From the cell containing the given text, extract its center point as [x, y] coordinate. 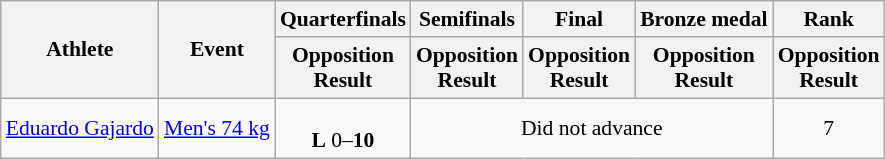
Did not advance [592, 128]
Semifinals [467, 19]
L 0–10 [343, 128]
Quarterfinals [343, 19]
Rank [829, 19]
Event [217, 50]
Eduardo Gajardo [80, 128]
Men's 74 kg [217, 128]
Athlete [80, 50]
Bronze medal [704, 19]
Final [579, 19]
7 [829, 128]
